Pinpoint the cell where the given text exists, returning its (X, Y) midpoint coordinate. 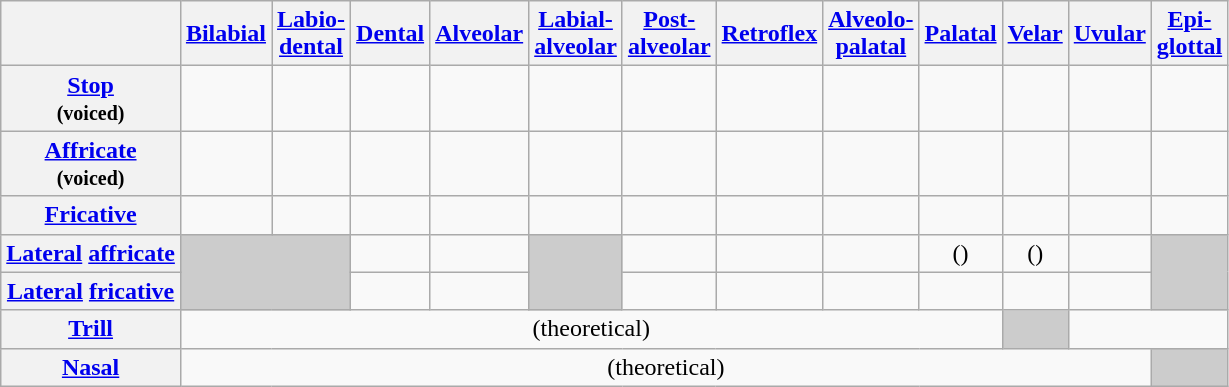
Labial-alveolar (576, 34)
Affricate(voiced) (91, 164)
Dental (390, 34)
Stop(voiced) (91, 98)
Epi-glottal (1189, 34)
Labio-dental (312, 34)
Trill (91, 329)
Bilabial (226, 34)
Nasal (91, 367)
Lateral fricative (91, 291)
Fricative (91, 215)
Lateral affricate (91, 253)
Retroflex (770, 34)
Post-alveolar (669, 34)
Uvular (1110, 34)
Velar (1035, 34)
Alveolo-palatal (871, 34)
Palatal (960, 34)
Alveolar (480, 34)
